Output the [x, y] coordinate of the center of the cell containing the given text.  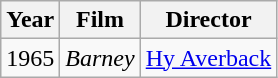
1965 [30, 58]
Director [208, 20]
Year [30, 20]
Hy Averback [208, 58]
Barney [100, 58]
Film [100, 20]
